Scan for the cell matching the given text and deliver its (x, y) coordinate at center. 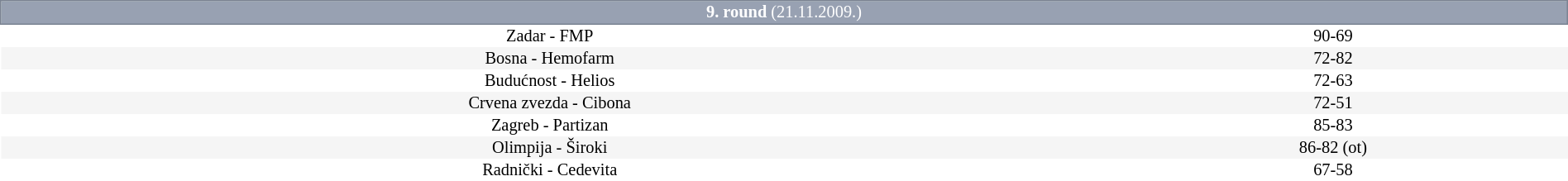
Olimpija - Široki (550, 147)
72-51 (1333, 102)
72-63 (1333, 81)
Bosna - Hemofarm (550, 58)
9. round (21.11.2009.) (784, 12)
67-58 (1333, 170)
86-82 (ot) (1333, 147)
90-69 (1333, 36)
Zagreb - Partizan (550, 126)
Radnički - Cedevita (550, 170)
Budućnost - Helios (550, 81)
Crvena zvezda - Cibona (550, 102)
72-82 (1333, 58)
Zadar - FMP (550, 36)
85-83 (1333, 126)
